Pinpoint the cell where the given text exists, returning its [X, Y] midpoint coordinate. 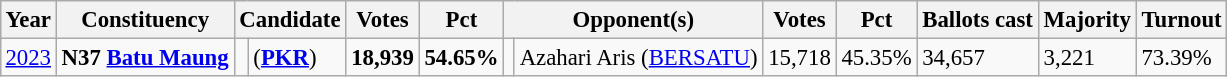
45.35% [876, 57]
73.39% [1182, 57]
(PKR) [297, 57]
Turnout [1182, 20]
54.65% [462, 57]
Ballots cast [978, 20]
18,939 [382, 57]
3,221 [1087, 57]
Candidate [290, 20]
15,718 [800, 57]
34,657 [978, 57]
2023 [28, 57]
Opponent(s) [634, 20]
Constituency [145, 20]
Year [28, 20]
N37 Batu Maung [145, 57]
Azahari Aris (BERSATU) [638, 57]
Majority [1087, 20]
